Identify which cell holds the provided text, then report its (X, Y) central coordinate. 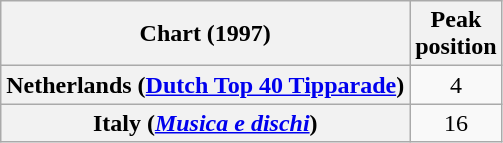
Peakposition (456, 34)
16 (456, 123)
Netherlands (Dutch Top 40 Tipparade) (206, 85)
Chart (1997) (206, 34)
Italy (Musica e dischi) (206, 123)
4 (456, 85)
